Find where the given text appears and provide that cell's center as [x, y] coordinate. 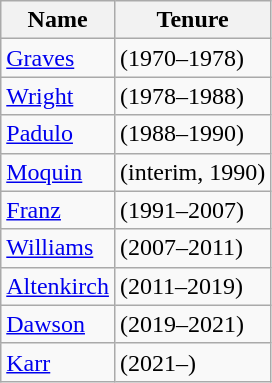
Wright [58, 96]
(2011–2019) [192, 286]
(2019–2021) [192, 324]
Williams [58, 248]
(1978–1988) [192, 96]
(2021–) [192, 362]
Tenure [192, 20]
(2007–2011) [192, 248]
(interim, 1990) [192, 172]
Dawson [58, 324]
(1970–1978) [192, 58]
Karr [58, 362]
Franz [58, 210]
(1991–2007) [192, 210]
Moquin [58, 172]
Name [58, 20]
Padulo [58, 134]
Altenkirch [58, 286]
Graves [58, 58]
(1988–1990) [192, 134]
